Identify which cell holds the provided text, then report its [X, Y] central coordinate. 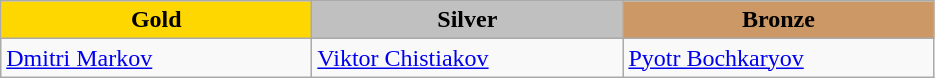
Dmitri Markov [156, 58]
Bronze [778, 20]
Pyotr Bochkaryov [778, 58]
Viktor Chistiakov [468, 58]
Gold [156, 20]
Silver [468, 20]
